For the text-containing cell, return its midpoint in (X, Y) coordinate format. 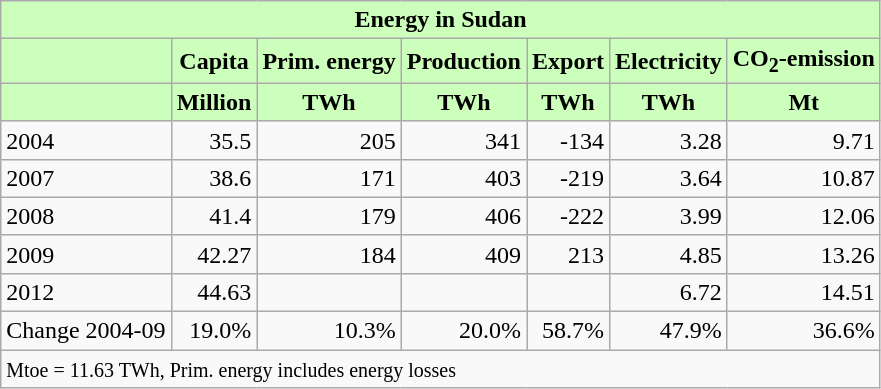
13.26 (804, 254)
14.51 (804, 292)
38.6 (214, 178)
2007 (86, 178)
47.9% (669, 331)
409 (464, 254)
35.5 (214, 140)
Million (214, 102)
2008 (86, 216)
20.0% (464, 331)
Mt (804, 102)
42.27 (214, 254)
341 (464, 140)
19.0% (214, 331)
184 (329, 254)
2009 (86, 254)
-219 (568, 178)
36.6% (804, 331)
403 (464, 178)
9.71 (804, 140)
Prim. energy (329, 61)
Electricity (669, 61)
2004 (86, 140)
2012 (86, 292)
3.28 (669, 140)
406 (464, 216)
10.87 (804, 178)
Production (464, 61)
12.06 (804, 216)
Change 2004-09 (86, 331)
3.64 (669, 178)
Energy in Sudan (441, 20)
Capita (214, 61)
213 (568, 254)
Export (568, 61)
3.99 (669, 216)
CO2-emission (804, 61)
58.7% (568, 331)
44.63 (214, 292)
4.85 (669, 254)
10.3% (329, 331)
179 (329, 216)
41.4 (214, 216)
Mtoe = 11.63 TWh, Prim. energy includes energy losses (441, 369)
171 (329, 178)
-134 (568, 140)
6.72 (669, 292)
-222 (568, 216)
205 (329, 140)
